Scan for the cell matching the given text and deliver its (X, Y) coordinate at center. 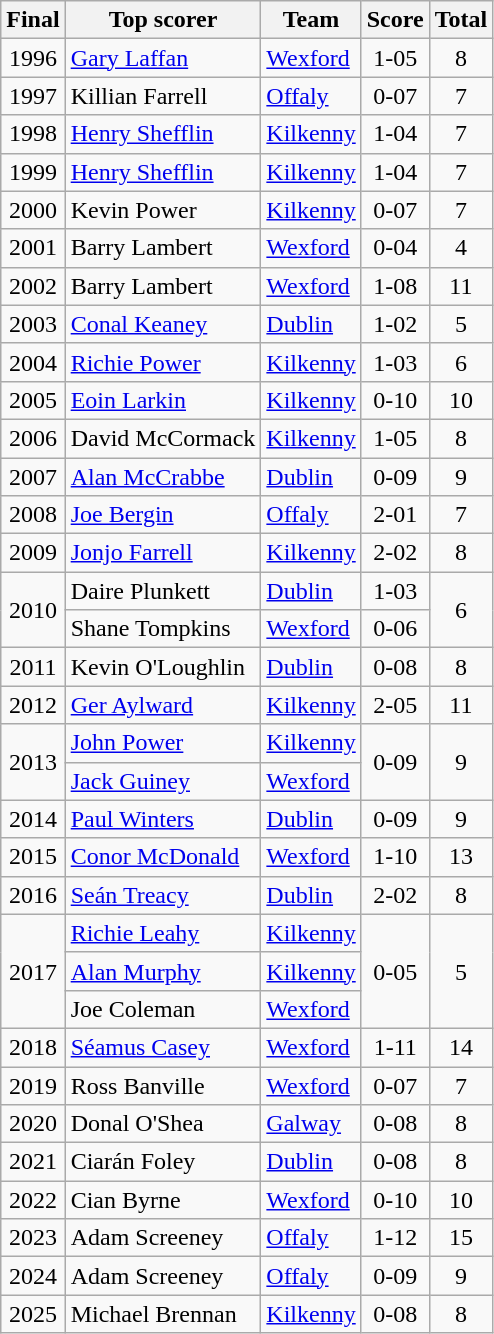
1997 (33, 96)
1-08 (395, 286)
Conor McDonald (163, 857)
Alan Murphy (163, 971)
2013 (33, 762)
Final (33, 20)
Galway (311, 1124)
1999 (33, 172)
2016 (33, 895)
1-12 (395, 1238)
2003 (33, 324)
0-04 (395, 248)
Daire Plunkett (163, 591)
2020 (33, 1124)
2010 (33, 610)
2007 (33, 477)
2014 (33, 819)
2009 (33, 553)
Joe Coleman (163, 1009)
2024 (33, 1276)
1-11 (395, 1047)
2022 (33, 1200)
4 (461, 248)
Michael Brennan (163, 1314)
Shane Tompkins (163, 629)
2000 (33, 210)
2008 (33, 515)
Score (395, 20)
Ger Aylward (163, 705)
2002 (33, 286)
Jonjo Farrell (163, 553)
Ciarán Foley (163, 1162)
Killian Farrell (163, 96)
Top scorer (163, 20)
2012 (33, 705)
Jack Guiney (163, 781)
15 (461, 1238)
Alan McCrabbe (163, 477)
1-10 (395, 857)
David McCormack (163, 438)
John Power (163, 743)
Total (461, 20)
2018 (33, 1047)
Eoin Larkin (163, 400)
1-02 (395, 324)
0-06 (395, 629)
Donal O'Shea (163, 1124)
2023 (33, 1238)
Richie Leahy (163, 933)
2006 (33, 438)
Joe Bergin (163, 515)
2025 (33, 1314)
2-01 (395, 515)
2011 (33, 667)
2001 (33, 248)
Gary Laffan (163, 58)
Kevin Power (163, 210)
Cian Byrne (163, 1200)
Richie Power (163, 362)
2005 (33, 400)
Séamus Casey (163, 1047)
Paul Winters (163, 819)
14 (461, 1047)
2015 (33, 857)
Kevin O'Loughlin (163, 667)
2-05 (395, 705)
2019 (33, 1085)
Conal Keaney (163, 324)
2021 (33, 1162)
Team (311, 20)
2017 (33, 971)
13 (461, 857)
1998 (33, 134)
2004 (33, 362)
0-05 (395, 971)
1996 (33, 58)
Ross Banville (163, 1085)
Seán Treacy (163, 895)
